Extract the (x, y) coordinate from the center of the cell holding the provided text.  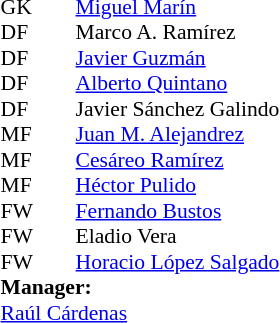
Javier Sánchez Galindo (178, 109)
Marco A. Ramírez (178, 33)
Fernando Bustos (178, 211)
Héctor Pulido (178, 185)
Juan M. Alejandrez (178, 135)
Eladio Vera (178, 237)
Horacio López Salgado (178, 262)
Manager: (140, 287)
Javier Guzmán (178, 58)
Alberto Quintano (178, 83)
Cesáreo Ramírez (178, 160)
